For the text-containing cell, return its midpoint in (x, y) coordinate format. 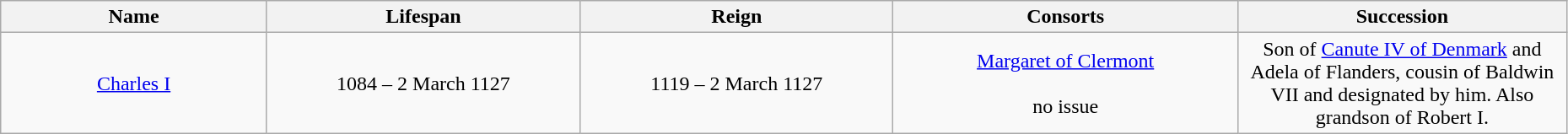
Reign (737, 17)
Lifespan (423, 17)
1084 – 2 March 1127 (423, 83)
Succession (1402, 17)
Son of Canute IV of Denmark and Adela of Flanders, cousin of Baldwin VII and designated by him. Also grandson of Robert I. (1402, 83)
Charles I (134, 83)
1119 – 2 March 1127 (737, 83)
Margaret of Clermontno issue (1065, 83)
Name (134, 17)
Consorts (1065, 17)
